Output the [x, y] coordinate of the center of the cell containing the given text.  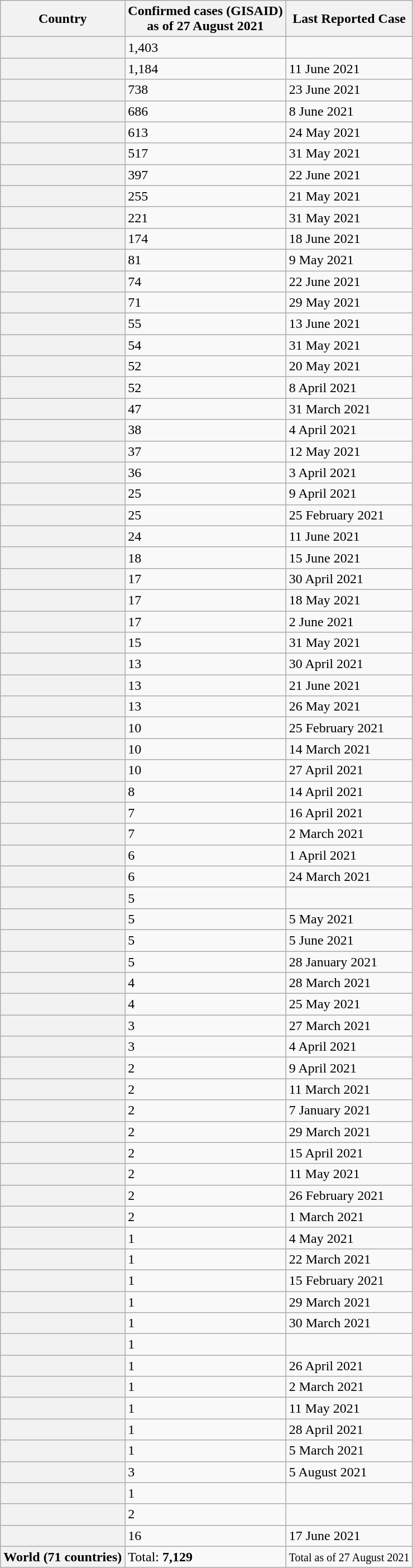
18 May 2021 [349, 600]
15 April 2021 [349, 1153]
15 February 2021 [349, 1280]
24 [205, 536]
28 January 2021 [349, 961]
15 [205, 643]
55 [205, 324]
36 [205, 473]
7 January 2021 [349, 1111]
26 April 2021 [349, 1366]
26 February 2021 [349, 1195]
1,403 [205, 47]
20 May 2021 [349, 366]
12 May 2021 [349, 451]
613 [205, 132]
Total as of 27 August 2021 [349, 1557]
8 June 2021 [349, 111]
37 [205, 451]
11 March 2021 [349, 1089]
255 [205, 196]
18 [205, 557]
Country [63, 19]
28 April 2021 [349, 1429]
23 June 2021 [349, 90]
1 April 2021 [349, 855]
5 August 2021 [349, 1472]
18 June 2021 [349, 239]
Total: 7,129 [205, 1557]
17 June 2021 [349, 1536]
517 [205, 154]
31 March 2021 [349, 409]
24 March 2021 [349, 876]
World (71 countries) [63, 1557]
74 [205, 281]
13 June 2021 [349, 324]
30 March 2021 [349, 1323]
221 [205, 217]
16 [205, 1536]
27 April 2021 [349, 770]
5 May 2021 [349, 919]
8 [205, 792]
Confirmed cases (GISAID)as of 27 August 2021 [205, 19]
28 March 2021 [349, 983]
Last Reported Case [349, 19]
5 June 2021 [349, 940]
22 March 2021 [349, 1259]
38 [205, 430]
27 March 2021 [349, 1026]
25 May 2021 [349, 1004]
21 May 2021 [349, 196]
14 March 2021 [349, 749]
21 June 2021 [349, 685]
686 [205, 111]
2 June 2021 [349, 622]
81 [205, 260]
3 April 2021 [349, 473]
16 April 2021 [349, 813]
29 May 2021 [349, 303]
397 [205, 175]
15 June 2021 [349, 557]
8 April 2021 [349, 388]
24 May 2021 [349, 132]
4 May 2021 [349, 1238]
174 [205, 239]
9 May 2021 [349, 260]
54 [205, 345]
1,184 [205, 69]
1 March 2021 [349, 1217]
47 [205, 409]
71 [205, 303]
5 March 2021 [349, 1451]
26 May 2021 [349, 707]
14 April 2021 [349, 792]
738 [205, 90]
